Locate the cell with the specified text and output its [x, y] center coordinate. 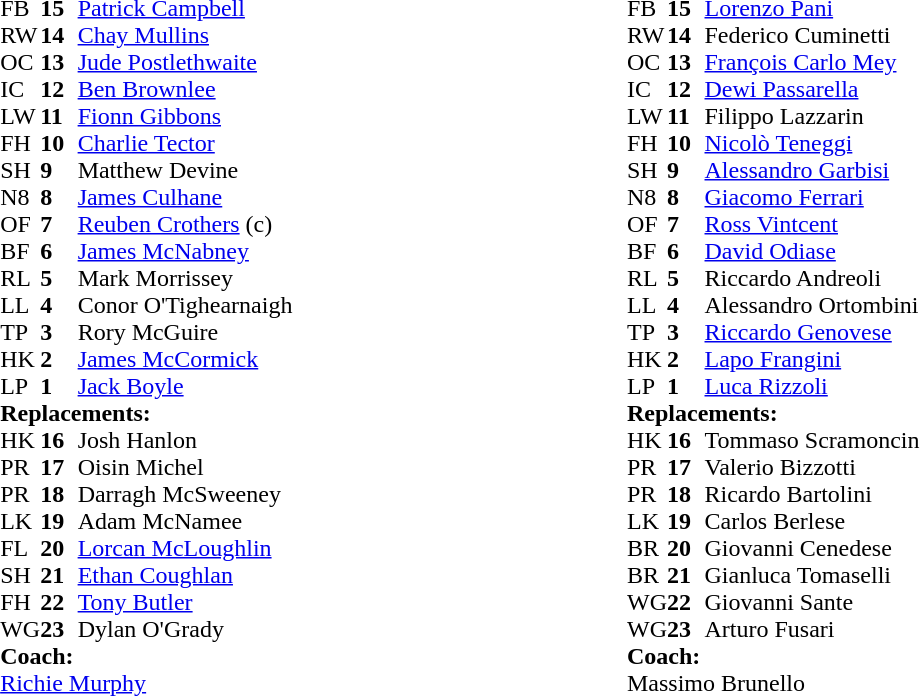
Alessandro Garbisi [812, 170]
Lorcan McLoughlin [186, 548]
Tommaso Scramoncin [812, 440]
Matthew Devine [186, 170]
Carlos Berlese [812, 522]
Ethan Coughlan [186, 576]
Giovanni Cenedese [812, 548]
Rory McGuire [186, 332]
Adam McNamee [186, 522]
Mark Morrissey [186, 278]
Ross Vintcent [812, 224]
Nicolò Teneggi [812, 144]
Ricardo Bartolini [812, 494]
Dewi Passarella [812, 90]
Ben Brownlee [186, 90]
Josh Hanlon [186, 440]
Fionn Gibbons [186, 116]
Filippo Lazzarin [812, 116]
Conor O'Tighearnaigh [186, 306]
Riccardo Andreoli [812, 278]
James McCormick [186, 360]
Gianluca Tomaselli [812, 576]
Federico Cuminetti [812, 36]
Jude Postlethwaite [186, 62]
FL [20, 548]
Luca Rizzoli [812, 386]
Giacomo Ferrari [812, 198]
Oisin Michel [186, 468]
Charlie Tector [186, 144]
Arturo Fusari [812, 630]
Riccardo Genovese [812, 332]
Darragh McSweeney [186, 494]
Dylan O'Grady [186, 630]
Valerio Bizzotti [812, 468]
Lapo Frangini [812, 360]
François Carlo Mey [812, 62]
Giovanni Sante [812, 602]
James McNabney [186, 252]
Chay Mullins [186, 36]
Tony Butler [186, 602]
Jack Boyle [186, 386]
Reuben Crothers (c) [186, 224]
James Culhane [186, 198]
David Odiase [812, 252]
Alessandro Ortombini [812, 306]
